Search for the cell housing the specified text and yield its (x, y) center coordinate. 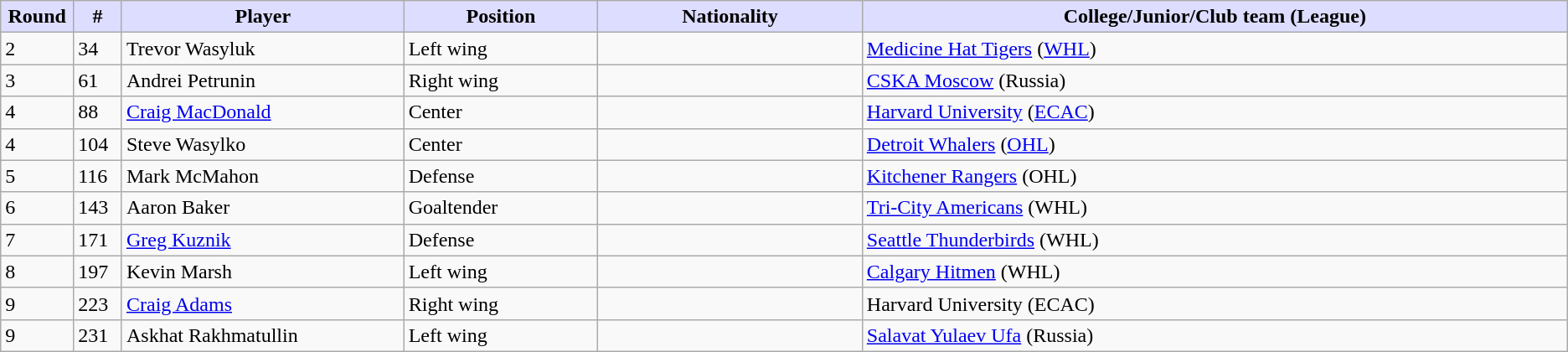
Goaltender (501, 208)
104 (98, 144)
6 (37, 208)
Aaron Baker (263, 208)
Greg Kuznik (263, 240)
# (98, 17)
143 (98, 208)
Craig Adams (263, 303)
8 (37, 272)
Craig MacDonald (263, 112)
CSKA Moscow (Russia) (1215, 80)
Andrei Petrunin (263, 80)
34 (98, 49)
Trevor Wasyluk (263, 49)
2 (37, 49)
5 (37, 176)
116 (98, 176)
Medicine Hat Tigers (WHL) (1215, 49)
197 (98, 272)
Calgary Hitmen (WHL) (1215, 272)
Tri-City Americans (WHL) (1215, 208)
Nationality (730, 17)
Mark McMahon (263, 176)
88 (98, 112)
223 (98, 303)
171 (98, 240)
Askhat Rakhmatullin (263, 335)
231 (98, 335)
Player (263, 17)
3 (37, 80)
Seattle Thunderbirds (WHL) (1215, 240)
Kitchener Rangers (OHL) (1215, 176)
Salavat Yulaev Ufa (Russia) (1215, 335)
Round (37, 17)
Detroit Whalers (OHL) (1215, 144)
61 (98, 80)
Steve Wasylko (263, 144)
7 (37, 240)
College/Junior/Club team (League) (1215, 17)
Position (501, 17)
Kevin Marsh (263, 272)
